Extract the [x, y] coordinate from the center of the cell holding the provided text.  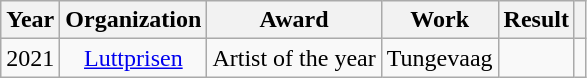
Artist of the year [294, 58]
Award [294, 20]
Luttprisen [134, 58]
Year [30, 20]
2021 [30, 58]
Work [440, 20]
Tungevaag [440, 58]
Organization [134, 20]
Result [536, 20]
